Find where the given text appears and provide that cell's center as (X, Y) coordinate. 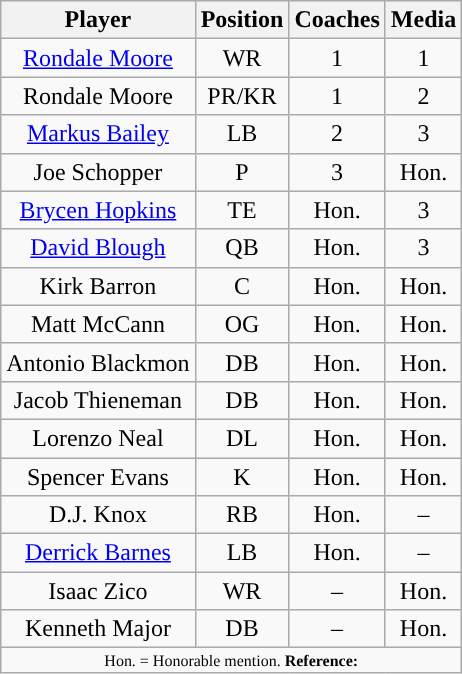
D.J. Knox (98, 515)
Isaac Zico (98, 591)
Position (242, 20)
Matt McCann (98, 324)
RB (242, 515)
Lorenzo Neal (98, 438)
Antonio Blackmon (98, 362)
Player (98, 20)
Kirk Barron (98, 286)
Coaches (337, 20)
TE (242, 210)
Derrick Barnes (98, 553)
Markus Bailey (98, 134)
P (242, 172)
C (242, 286)
David Blough (98, 248)
Joe Schopper (98, 172)
QB (242, 248)
Jacob Thieneman (98, 400)
PR/KR (242, 96)
Spencer Evans (98, 477)
Media (423, 20)
Hon. = Honorable mention. Reference: (232, 660)
DL (242, 438)
K (242, 477)
OG (242, 324)
Brycen Hopkins (98, 210)
Kenneth Major (98, 629)
